Output the [X, Y] coordinate of the center of the cell containing the given text.  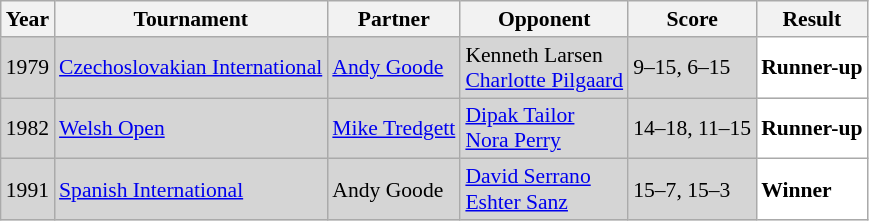
Opponent [544, 19]
Czechoslovakian International [190, 68]
1979 [28, 68]
Result [812, 19]
14–18, 11–15 [692, 128]
Dipak Tailor Nora Perry [544, 128]
Welsh Open [190, 128]
Partner [394, 19]
Mike Tredgett [394, 128]
1982 [28, 128]
Kenneth Larsen Charlotte Pilgaard [544, 68]
Year [28, 19]
Tournament [190, 19]
David Serrano Eshter Sanz [544, 190]
9–15, 6–15 [692, 68]
Spanish International [190, 190]
Score [692, 19]
1991 [28, 190]
Winner [812, 190]
15–7, 15–3 [692, 190]
